Return [x, y] of the center of cell containing provided text 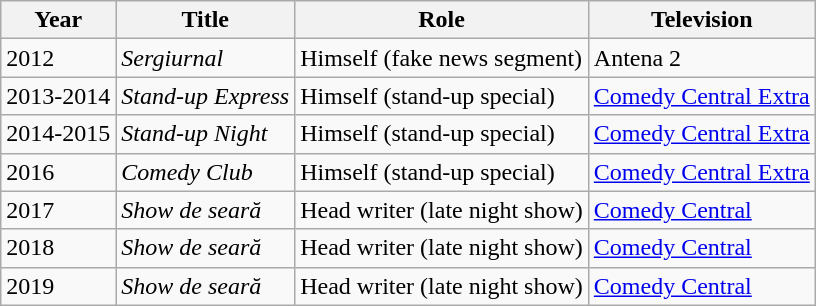
2013-2014 [58, 96]
Year [58, 20]
2014-2015 [58, 134]
Television [702, 20]
2018 [58, 248]
Comedy Club [206, 172]
2016 [58, 172]
Title [206, 20]
Stand-up Express [206, 96]
Role [442, 20]
2019 [58, 286]
Sergiurnal [206, 58]
Antena 2 [702, 58]
2017 [58, 210]
Stand-up Night [206, 134]
Himself (fake news segment) [442, 58]
2012 [58, 58]
